Detect which cell encompasses the target text, then output its [x, y] center coordinate. 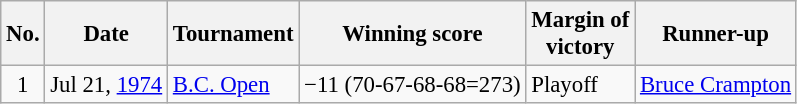
Runner-up [716, 34]
Winning score [412, 34]
Playoff [580, 85]
Date [106, 34]
1 [23, 85]
−11 (70-67-68-68=273) [412, 85]
Margin ofvictory [580, 34]
Jul 21, 1974 [106, 85]
No. [23, 34]
B.C. Open [234, 85]
Bruce Crampton [716, 85]
Tournament [234, 34]
